For the text-containing cell, return its midpoint in [X, Y] coordinate format. 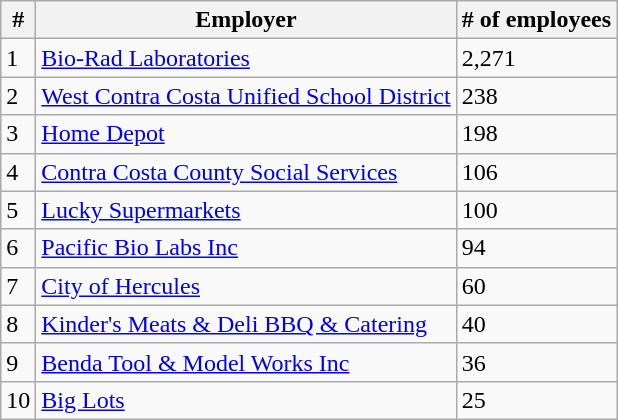
Contra Costa County Social Services [246, 172]
Kinder's Meats & Deli BBQ & Catering [246, 324]
City of Hercules [246, 286]
4 [18, 172]
5 [18, 210]
3 [18, 134]
10 [18, 400]
238 [536, 96]
100 [536, 210]
6 [18, 248]
94 [536, 248]
36 [536, 362]
Pacific Bio Labs Inc [246, 248]
West Contra Costa Unified School District [246, 96]
2,271 [536, 58]
# [18, 20]
60 [536, 286]
Home Depot [246, 134]
Lucky Supermarkets [246, 210]
7 [18, 286]
Bio-Rad Laboratories [246, 58]
1 [18, 58]
8 [18, 324]
# of employees [536, 20]
40 [536, 324]
Benda Tool & Model Works Inc [246, 362]
25 [536, 400]
2 [18, 96]
Big Lots [246, 400]
9 [18, 362]
106 [536, 172]
Employer [246, 20]
198 [536, 134]
